Detect which cell encompasses the target text, then output its (X, Y) center coordinate. 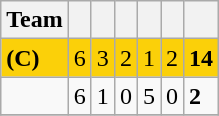
5 (148, 96)
Team (35, 20)
3 (102, 58)
14 (202, 58)
(C) (35, 58)
